Provide the [x, y] coordinate of the cell's center where the given text is located.  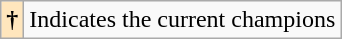
† [12, 20]
Indicates the current champions [182, 20]
